Provide the [X, Y] coordinate of the cell's center where the given text is located.  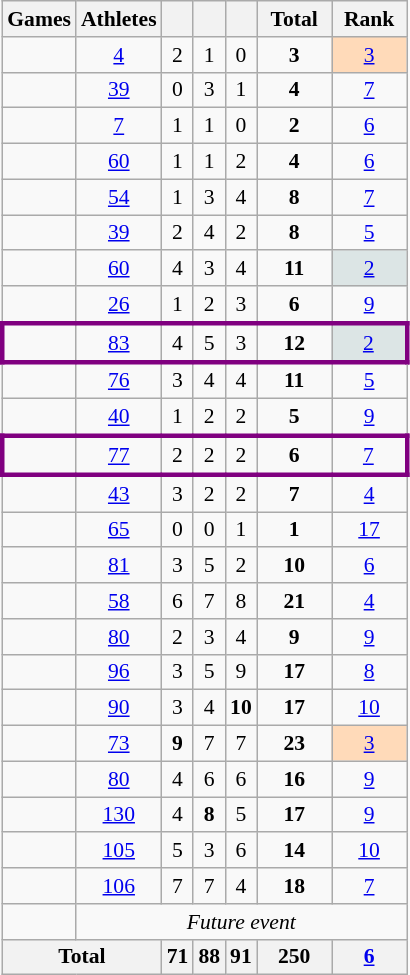
96 [119, 672]
58 [119, 601]
105 [119, 851]
Games [39, 19]
16 [294, 779]
76 [119, 380]
18 [294, 886]
40 [119, 418]
12 [294, 342]
Rank [370, 19]
83 [119, 342]
Future event [242, 922]
91 [241, 957]
65 [119, 530]
26 [119, 304]
90 [119, 708]
81 [119, 566]
21 [294, 601]
77 [119, 456]
130 [119, 815]
71 [178, 957]
88 [209, 957]
54 [119, 197]
250 [294, 957]
14 [294, 851]
73 [119, 744]
Athletes [119, 19]
106 [119, 886]
43 [119, 494]
23 [294, 744]
